Capture the cell that displays the provided text and extract its (x, y) central coordinate. 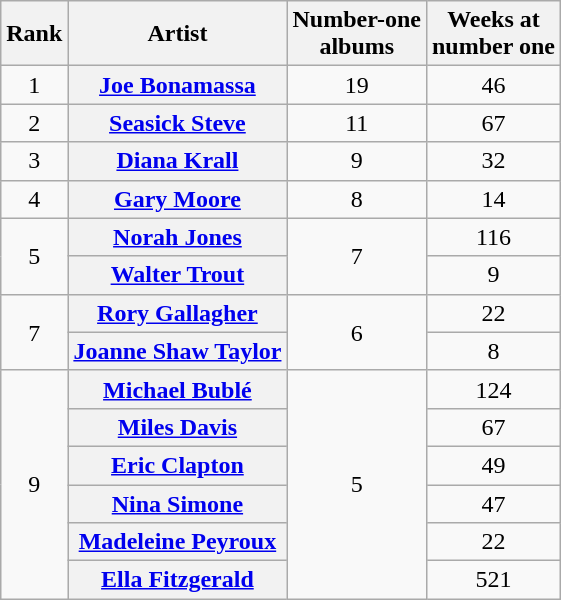
Nina Simone (178, 503)
11 (357, 123)
Diana Krall (178, 161)
6 (357, 332)
2 (34, 123)
Rank (34, 34)
Madeleine Peyroux (178, 542)
14 (493, 199)
Miles Davis (178, 427)
46 (493, 85)
Gary Moore (178, 199)
Norah Jones (178, 237)
Number-onealbums (357, 34)
3 (34, 161)
32 (493, 161)
Walter Trout (178, 275)
124 (493, 389)
Joe Bonamassa (178, 85)
Seasick Steve (178, 123)
19 (357, 85)
1 (34, 85)
Weeks atnumber one (493, 34)
116 (493, 237)
Joanne Shaw Taylor (178, 351)
4 (34, 199)
Artist (178, 34)
49 (493, 465)
521 (493, 580)
Ella Fitzgerald (178, 580)
Rory Gallagher (178, 313)
Eric Clapton (178, 465)
Michael Bublé (178, 389)
47 (493, 503)
